Scan for the cell matching the given text and deliver its (X, Y) coordinate at center. 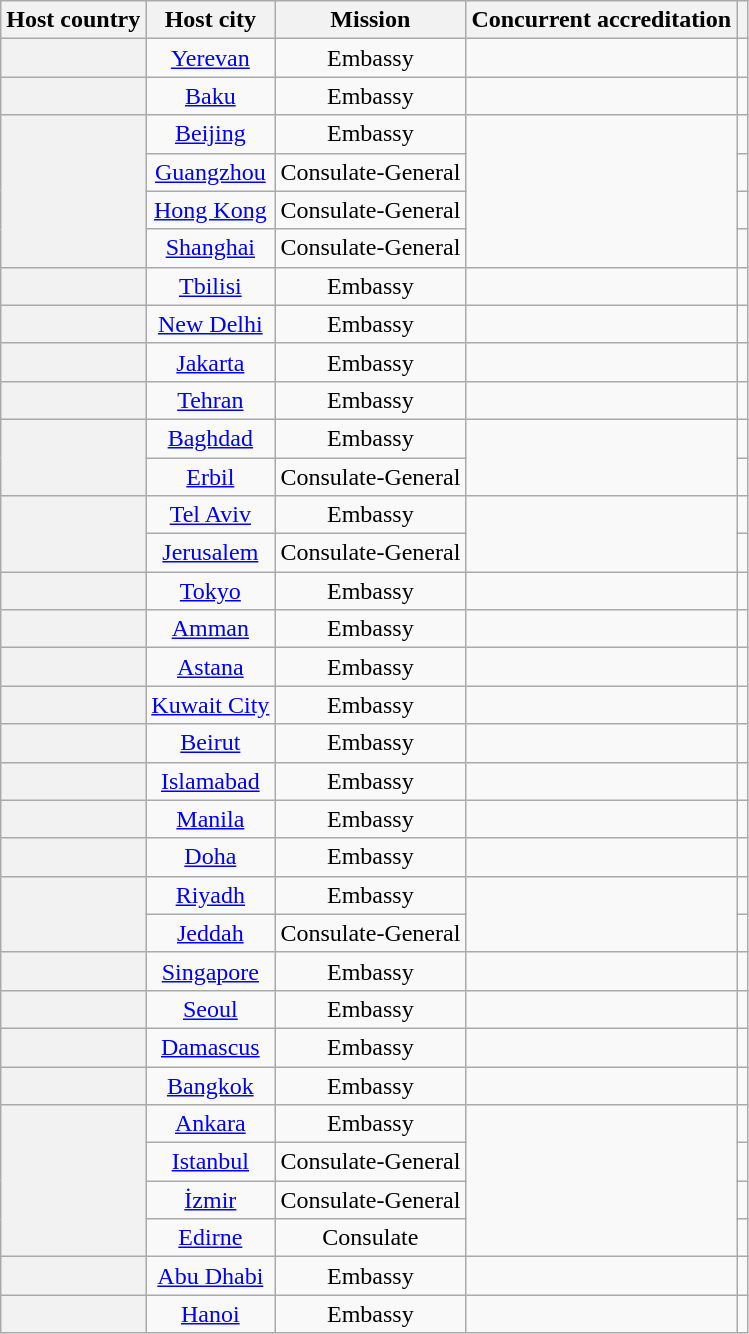
New Delhi (210, 324)
Islamabad (210, 781)
Tel Aviv (210, 515)
Beijing (210, 134)
Jakarta (210, 362)
Seoul (210, 1009)
Hong Kong (210, 210)
Istanbul (210, 1162)
Host city (210, 20)
Baghdad (210, 438)
Beirut (210, 743)
Riyadh (210, 895)
Doha (210, 857)
Manila (210, 819)
Mission (370, 20)
Baku (210, 96)
Damascus (210, 1047)
Jerusalem (210, 553)
Guangzhou (210, 172)
Astana (210, 667)
Kuwait City (210, 705)
Yerevan (210, 58)
Host country (74, 20)
Shanghai (210, 248)
Bangkok (210, 1085)
Amman (210, 629)
Ankara (210, 1124)
Tbilisi (210, 286)
Singapore (210, 971)
Hanoi (210, 1314)
Jeddah (210, 933)
Tokyo (210, 591)
Concurrent accreditation (602, 20)
Erbil (210, 477)
Tehran (210, 400)
Edirne (210, 1238)
Abu Dhabi (210, 1276)
İzmir (210, 1200)
Consulate (370, 1238)
